Capture the cell that displays the provided text and extract its [X, Y] central coordinate. 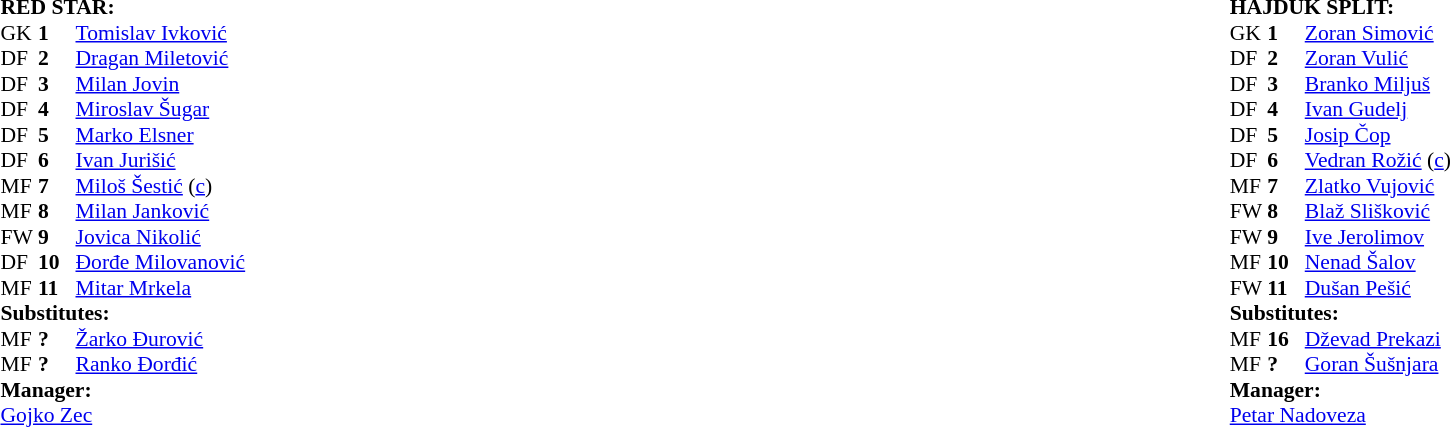
Dragan Miletović [226, 59]
Mitar Mrkela [226, 288]
Substitutes: [188, 313]
Jovica Nikolić [226, 237]
Tomislav Ivković [226, 33]
Žarko Đurović [226, 339]
Manager: [188, 390]
Ranko Đorđić [226, 365]
Miloš Šestić (c) [226, 186]
Đorđe Milovanović [226, 263]
Milan Jovin [226, 84]
16 [1286, 339]
Marko Elsner [226, 135]
Ivan Jurišić [226, 161]
Milan Janković [226, 211]
Miroslav Šugar [226, 109]
